Scan for the cell matching the given text and deliver its (X, Y) coordinate at center. 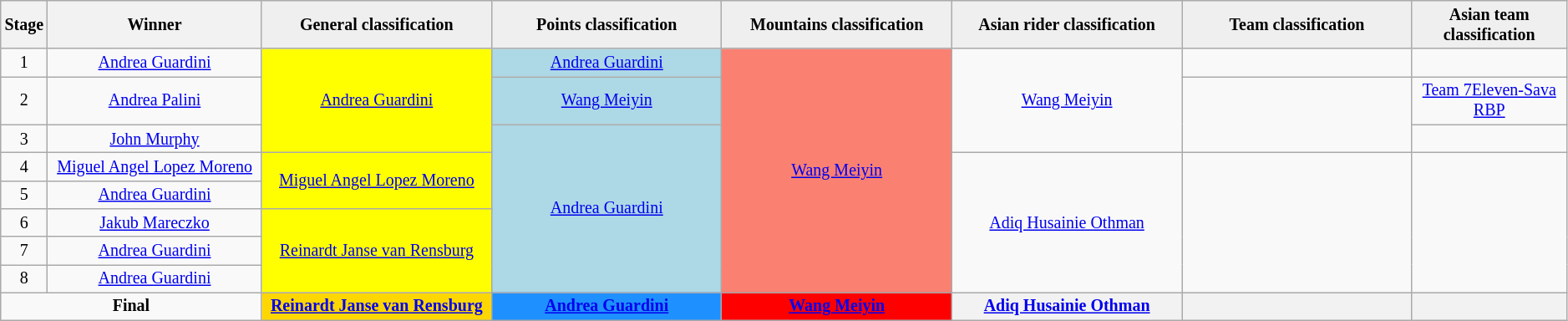
Mountains classification (837, 25)
6 (24, 222)
Team classification (1297, 25)
Asian team classification (1489, 25)
Points classification (606, 25)
Winner (155, 25)
5 (24, 194)
John Murphy (155, 139)
Andrea Palini (155, 100)
General classification (376, 25)
2 (24, 100)
Asian rider classification (1066, 25)
4 (24, 167)
Team 7Eleven-Sava RBP (1489, 100)
Stage (24, 25)
1 (24, 64)
Jakub Mareczko (155, 222)
8 (24, 279)
Final (131, 306)
7 (24, 251)
3 (24, 139)
